Search for the cell housing the specified text and yield its [X, Y] center coordinate. 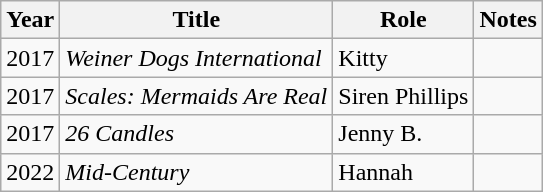
Scales: Mermaids Are Real [196, 96]
Title [196, 20]
Jenny B. [404, 134]
Weiner Dogs International [196, 58]
Role [404, 20]
Hannah [404, 172]
Mid-Century [196, 172]
Siren Phillips [404, 96]
26 Candles [196, 134]
Notes [508, 20]
2022 [30, 172]
Year [30, 20]
Kitty [404, 58]
